Return the [X, Y] coordinate for the center point of the cell that contains the specified text.  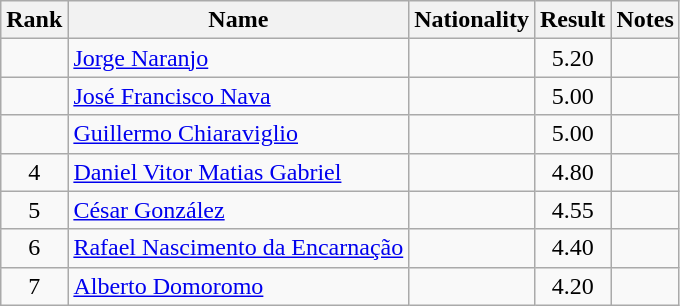
Notes [645, 20]
Daniel Vitor Matias Gabriel [238, 172]
Result [572, 20]
5 [34, 210]
4.20 [572, 286]
César González [238, 210]
Nationality [472, 20]
4.80 [572, 172]
Rank [34, 20]
4.55 [572, 210]
Guillermo Chiaraviglio [238, 134]
4.40 [572, 248]
Jorge Naranjo [238, 58]
6 [34, 248]
Name [238, 20]
José Francisco Nava [238, 96]
Rafael Nascimento da Encarnação [238, 248]
4 [34, 172]
7 [34, 286]
Alberto Domoromo [238, 286]
5.20 [572, 58]
